Output the (x, y) coordinate of the center of the cell containing the given text.  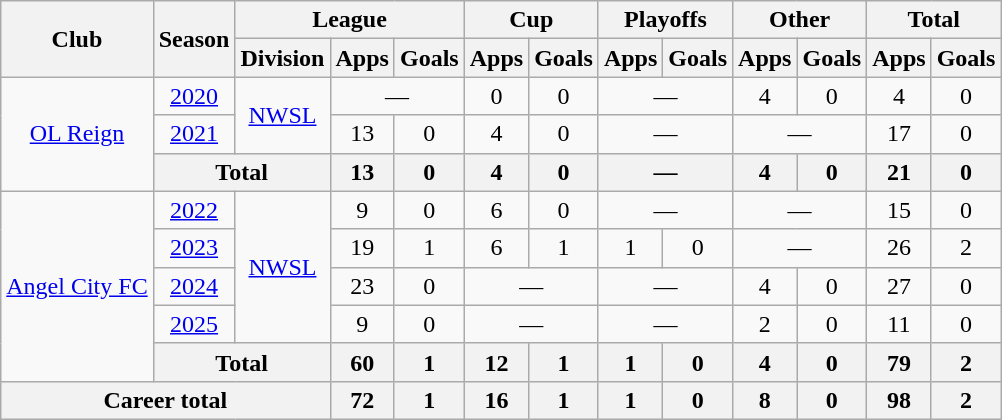
2025 (194, 324)
Other (800, 20)
98 (899, 400)
Club (77, 39)
12 (496, 362)
Cup (531, 20)
60 (362, 362)
23 (362, 286)
15 (899, 210)
Angel City FC (77, 286)
27 (899, 286)
2022 (194, 210)
8 (765, 400)
19 (362, 248)
16 (496, 400)
2020 (194, 96)
2023 (194, 248)
26 (899, 248)
OL Reign (77, 134)
2024 (194, 286)
Playoffs (665, 20)
21 (899, 172)
17 (899, 134)
79 (899, 362)
Season (194, 39)
League (350, 20)
72 (362, 400)
Career total (166, 400)
Division (282, 58)
11 (899, 324)
2021 (194, 134)
